Search for the cell housing the specified text and yield its [X, Y] center coordinate. 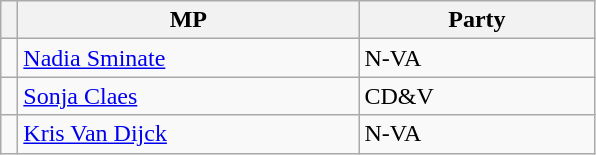
Party [477, 20]
CD&V [477, 96]
Kris Van Dijck [188, 134]
Nadia Sminate [188, 58]
MP [188, 20]
Sonja Claes [188, 96]
